Return (X, Y) of the center of cell containing provided text 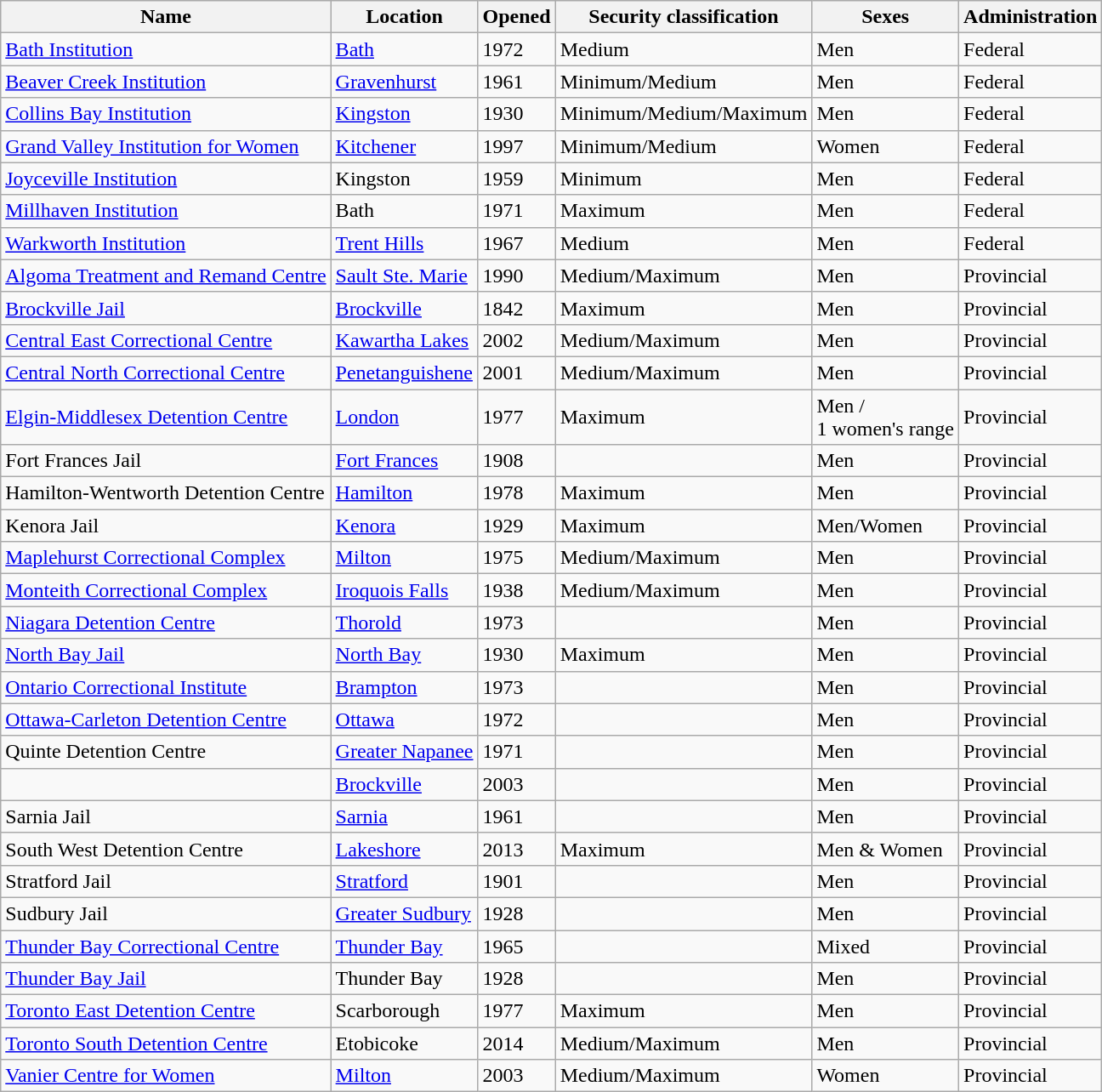
Central East Correctional Centre (166, 340)
Monteith Correctional Complex (166, 590)
Scarborough (405, 1011)
Fort Frances (405, 461)
Elgin-Middlesex Detention Centre (166, 417)
Bath Institution (166, 49)
Etobicoke (405, 1044)
North Bay Jail (166, 655)
Minimum/Medium/Maximum (684, 114)
Sarnia Jail (166, 816)
Kitchener (405, 146)
Vanier Centre for Women (166, 1076)
Iroquois Falls (405, 590)
Niagara Detention Centre (166, 623)
Men & Women (886, 849)
Administration (1031, 17)
1901 (517, 881)
2014 (517, 1044)
Greater Sudbury (405, 913)
Quinte Detention Centre (166, 752)
Men/Women (886, 526)
2013 (517, 849)
Kenora (405, 526)
Beaver Creek Institution (166, 82)
1967 (517, 243)
Thunder Bay Correctional Centre (166, 947)
Sarnia (405, 816)
1938 (517, 590)
1929 (517, 526)
1975 (517, 558)
Stratford (405, 881)
Ottawa-Carleton Detention Centre (166, 719)
Kenora Jail (166, 526)
Opened (517, 17)
Fort Frances Jail (166, 461)
Central North Correctional Centre (166, 373)
Kawartha Lakes (405, 340)
Maplehurst Correctional Complex (166, 558)
Thorold (405, 623)
Collins Bay Institution (166, 114)
Hamilton (405, 493)
Mixed (886, 947)
1990 (517, 276)
2001 (517, 373)
1959 (517, 179)
Sudbury Jail (166, 913)
Ontario Correctional Institute (166, 687)
1908 (517, 461)
Thunder Bay Jail (166, 979)
Sault Ste. Marie (405, 276)
Sexes (886, 17)
Gravenhurst (405, 82)
Grand Valley Institution for Women (166, 146)
Location (405, 17)
Name (166, 17)
London (405, 417)
Joyceville Institution (166, 179)
1997 (517, 146)
Security classification (684, 17)
1965 (517, 947)
Millhaven Institution (166, 211)
1842 (517, 308)
Stratford Jail (166, 881)
1978 (517, 493)
North Bay (405, 655)
South West Detention Centre (166, 849)
Lakeshore (405, 849)
Brampton (405, 687)
Hamilton-Wentworth Detention Centre (166, 493)
Toronto East Detention Centre (166, 1011)
Warkworth Institution (166, 243)
Men /1 women's range (886, 417)
2002 (517, 340)
Toronto South Detention Centre (166, 1044)
Trent Hills (405, 243)
Algoma Treatment and Remand Centre (166, 276)
Penetanguishene (405, 373)
Brockville Jail (166, 308)
Greater Napanee (405, 752)
Ottawa (405, 719)
Minimum (684, 179)
